Pinpoint the cell where the given text exists, returning its (X, Y) midpoint coordinate. 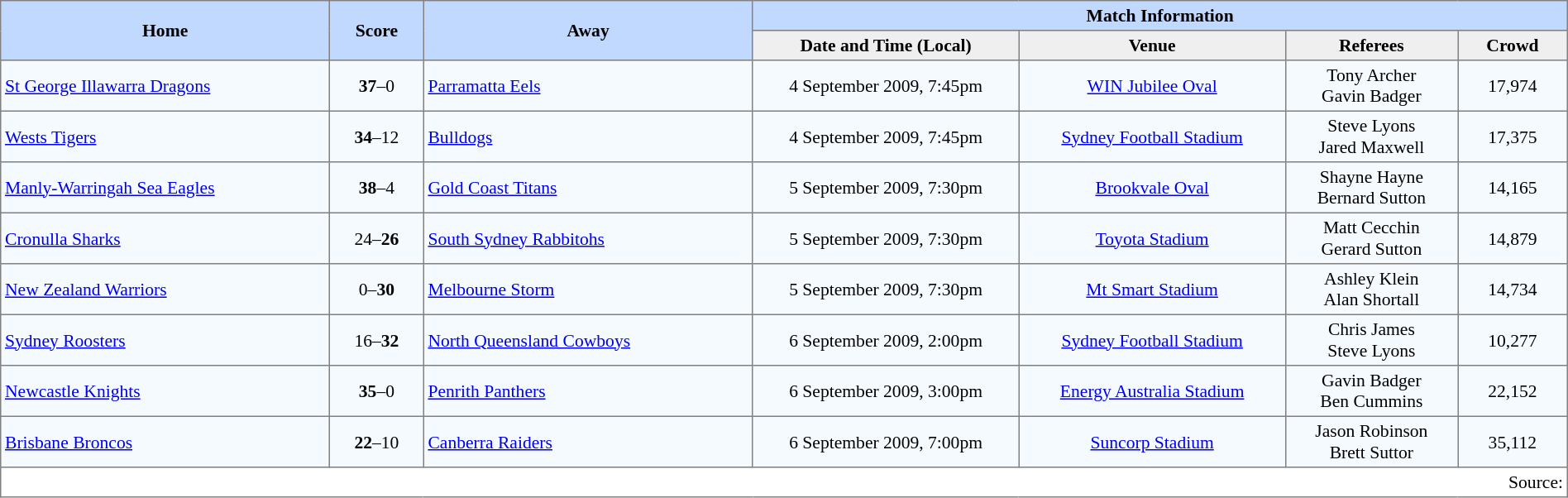
14,165 (1513, 188)
Sydney Roosters (165, 340)
Manly-Warringah Sea Eagles (165, 188)
22,152 (1513, 391)
WIN Jubilee Oval (1152, 86)
17,974 (1513, 86)
Gavin BadgerBen Cummins (1371, 391)
Venue (1152, 45)
Toyota Stadium (1152, 238)
24–26 (377, 238)
35,112 (1513, 442)
Away (588, 31)
Tony ArcherGavin Badger (1371, 86)
New Zealand Warriors (165, 290)
38–4 (377, 188)
Crowd (1513, 45)
10,277 (1513, 340)
6 September 2009, 3:00pm (886, 391)
34–12 (377, 136)
Brookvale Oval (1152, 188)
Parramatta Eels (588, 86)
Energy Australia Stadium (1152, 391)
Home (165, 31)
37–0 (377, 86)
Jason RobinsonBrett Suttor (1371, 442)
Shayne HayneBernard Sutton (1371, 188)
Match Information (1159, 16)
0–30 (377, 290)
Wests Tigers (165, 136)
Referees (1371, 45)
14,734 (1513, 290)
Brisbane Broncos (165, 442)
Mt Smart Stadium (1152, 290)
South Sydney Rabbitohs (588, 238)
Penrith Panthers (588, 391)
Ashley KleinAlan Shortall (1371, 290)
22–10 (377, 442)
Matt CecchinGerard Sutton (1371, 238)
St George Illawarra Dragons (165, 86)
Melbourne Storm (588, 290)
Canberra Raiders (588, 442)
Date and Time (Local) (886, 45)
16–32 (377, 340)
Suncorp Stadium (1152, 442)
14,879 (1513, 238)
6 September 2009, 7:00pm (886, 442)
Bulldogs (588, 136)
Chris JamesSteve Lyons (1371, 340)
Cronulla Sharks (165, 238)
Gold Coast Titans (588, 188)
Newcastle Knights (165, 391)
6 September 2009, 2:00pm (886, 340)
17,375 (1513, 136)
North Queensland Cowboys (588, 340)
35–0 (377, 391)
Score (377, 31)
Source: (784, 482)
Steve LyonsJared Maxwell (1371, 136)
